Search for the cell housing the specified text and yield its [x, y] center coordinate. 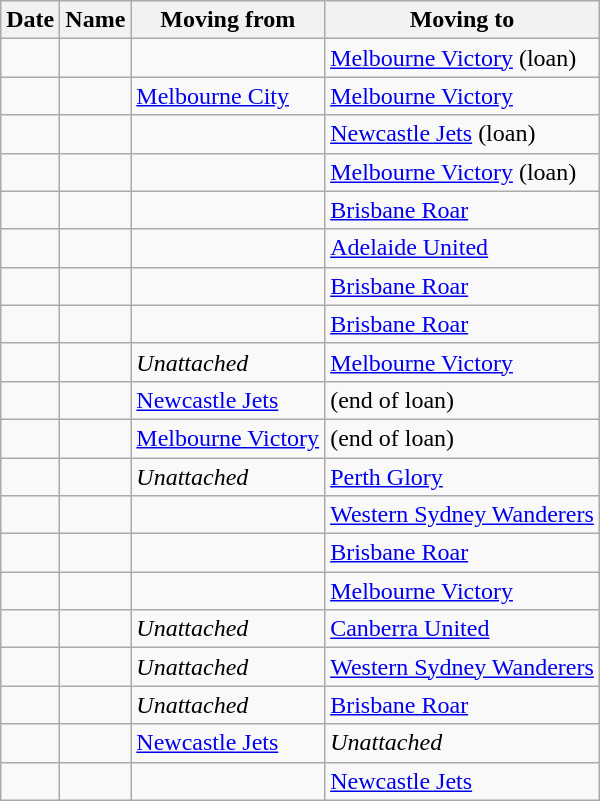
Adelaide United [462, 248]
Perth Glory [462, 477]
Date [30, 20]
Melbourne City [228, 96]
Moving from [228, 20]
Canberra United [462, 629]
Newcastle Jets (loan) [462, 134]
Name [96, 20]
Moving to [462, 20]
